Scan for the cell matching the given text and deliver its (X, Y) coordinate at center. 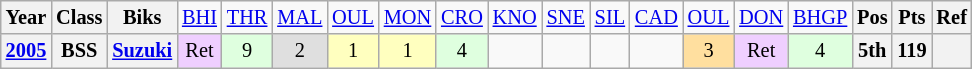
119 (912, 51)
CRO (462, 17)
BHI (200, 17)
Year (26, 17)
Pts (912, 17)
CAD (656, 17)
Class (79, 17)
SNE (566, 17)
DON (761, 17)
MAL (300, 17)
Biks (142, 17)
MON (408, 17)
Pos (872, 17)
9 (247, 51)
SIL (610, 17)
2 (300, 51)
5th (872, 51)
BHGP (820, 17)
Suzuki (142, 51)
KNO (515, 17)
THR (247, 17)
2005 (26, 51)
3 (709, 51)
BSS (79, 51)
Ref (952, 17)
